From the cell containing the given text, extract its center point as [X, Y] coordinate. 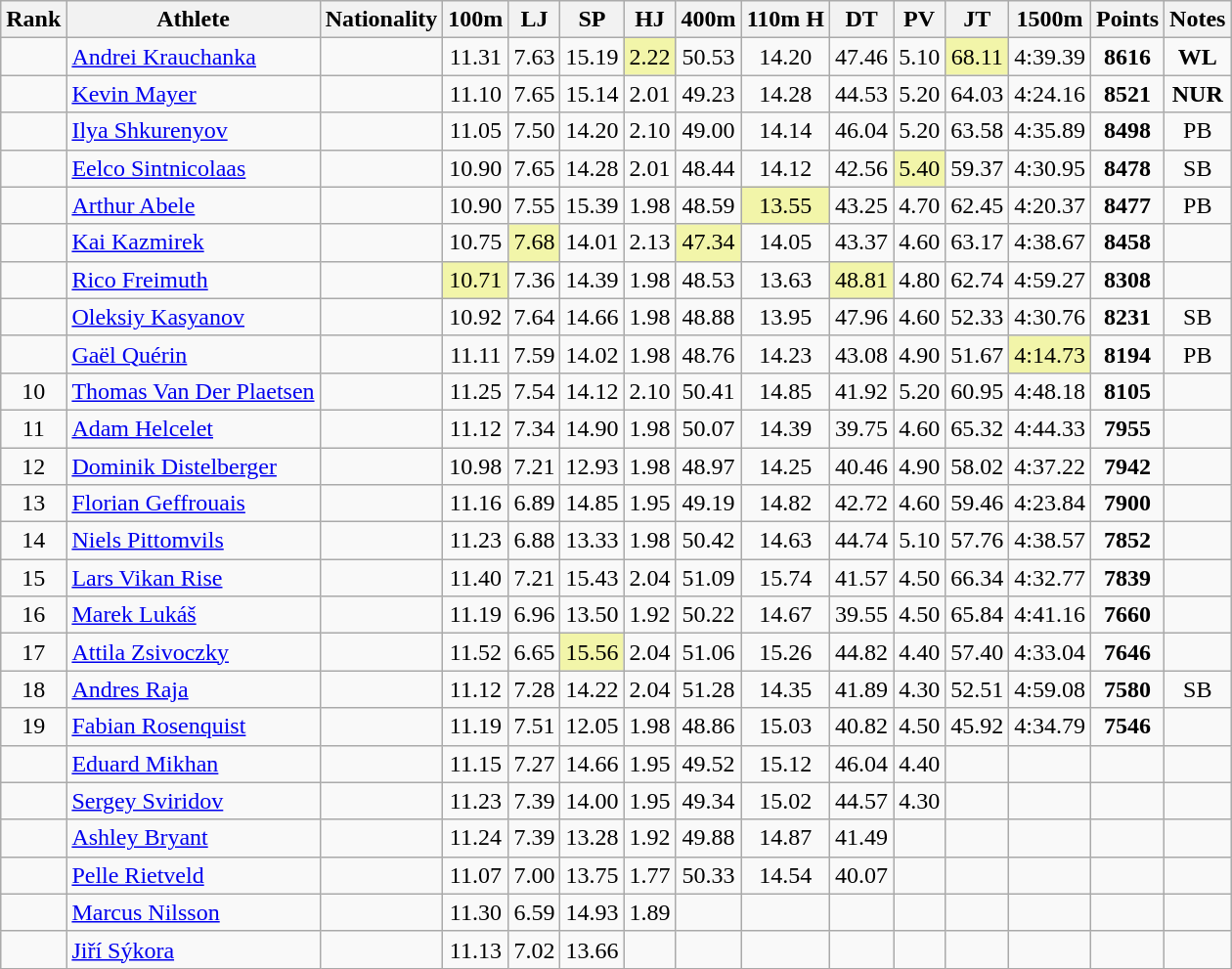
15.19 [593, 57]
7.50 [534, 131]
48.88 [708, 317]
6.59 [534, 912]
4:23.84 [1050, 504]
7.54 [534, 391]
Sergey Sviridov [194, 801]
Arthur Abele [194, 205]
52.33 [978, 317]
Oleksiy Kasyanov [194, 317]
4:48.18 [1050, 391]
14.82 [785, 504]
WL [1198, 57]
14.63 [785, 541]
Athlete [194, 20]
19 [33, 727]
49.23 [708, 94]
4:14.73 [1050, 354]
Marcus Nilsson [194, 912]
Kevin Mayer [194, 94]
11.24 [475, 838]
14.14 [785, 131]
11.07 [475, 875]
44.57 [862, 801]
4:24.16 [1050, 94]
Ilya Shkurenyov [194, 131]
43.37 [862, 242]
Kai Kazmirek [194, 242]
10.71 [475, 280]
14.87 [785, 838]
7.34 [534, 428]
5.40 [919, 168]
10.75 [475, 242]
57.40 [978, 652]
41.49 [862, 838]
40.82 [862, 727]
Marek Lukáš [194, 615]
6.88 [534, 541]
13.63 [785, 280]
8477 [1126, 205]
43.08 [862, 354]
7660 [1126, 615]
1.77 [649, 875]
4:59.08 [1050, 689]
15.12 [785, 764]
50.07 [708, 428]
JT [978, 20]
Pelle Rietveld [194, 875]
7.59 [534, 354]
50.42 [708, 541]
11.40 [475, 578]
45.92 [978, 727]
Thomas Van Der Plaetsen [194, 391]
14 [33, 541]
110m H [785, 20]
14.02 [593, 354]
Points [1126, 20]
15.14 [593, 94]
SP [593, 20]
51.67 [978, 354]
4:33.04 [1050, 652]
63.58 [978, 131]
7.64 [534, 317]
7.02 [534, 949]
6.65 [534, 652]
12.93 [593, 466]
Andres Raja [194, 689]
2.22 [649, 57]
Jiří Sýkora [194, 949]
Lars Vikan Rise [194, 578]
4:37.22 [1050, 466]
15 [33, 578]
11.11 [475, 354]
10.92 [475, 317]
Florian Geffrouais [194, 504]
14.25 [785, 466]
14.54 [785, 875]
18 [33, 689]
11.15 [475, 764]
50.33 [708, 875]
49.52 [708, 764]
12.05 [593, 727]
40.07 [862, 875]
52.51 [978, 689]
48.81 [862, 280]
Adam Helcelet [194, 428]
14.05 [785, 242]
15.74 [785, 578]
4:39.39 [1050, 57]
8458 [1126, 242]
Eduard Mikhan [194, 764]
15.43 [593, 578]
42.72 [862, 504]
7900 [1126, 504]
14.00 [593, 801]
47.96 [862, 317]
Niels Pittomvils [194, 541]
15.03 [785, 727]
11.13 [475, 949]
66.34 [978, 578]
Nationality [381, 20]
4:32.77 [1050, 578]
2.13 [649, 242]
1.89 [649, 912]
48.59 [708, 205]
7955 [1126, 428]
1500m [1050, 20]
Ashley Bryant [194, 838]
4:38.67 [1050, 242]
Rico Freimuth [194, 280]
4:41.16 [1050, 615]
7852 [1126, 541]
4:38.57 [1050, 541]
40.46 [862, 466]
41.89 [862, 689]
Fabian Rosenquist [194, 727]
13.75 [593, 875]
4:30.95 [1050, 168]
17 [33, 652]
49.34 [708, 801]
4.80 [919, 280]
48.97 [708, 466]
42.56 [862, 168]
13.33 [593, 541]
400m [708, 20]
47.34 [708, 242]
11.10 [475, 94]
12 [33, 466]
60.95 [978, 391]
41.92 [862, 391]
13.95 [785, 317]
HJ [649, 20]
4:20.37 [1050, 205]
48.86 [708, 727]
14.22 [593, 689]
51.09 [708, 578]
7.27 [534, 764]
11.30 [475, 912]
4:59.27 [1050, 280]
4:44.33 [1050, 428]
4:30.76 [1050, 317]
15.02 [785, 801]
47.46 [862, 57]
65.32 [978, 428]
LJ [534, 20]
7646 [1126, 652]
44.74 [862, 541]
6.89 [534, 504]
10.98 [475, 466]
16 [33, 615]
Dominik Distelberger [194, 466]
PV [919, 20]
11.52 [475, 652]
DT [862, 20]
62.45 [978, 205]
13.66 [593, 949]
15.39 [593, 205]
59.37 [978, 168]
Gaël Quérin [194, 354]
13.55 [785, 205]
44.82 [862, 652]
41.57 [862, 578]
49.19 [708, 504]
39.75 [862, 428]
11.25 [475, 391]
48.44 [708, 168]
8521 [1126, 94]
8231 [1126, 317]
48.53 [708, 280]
7942 [1126, 466]
50.22 [708, 615]
7.28 [534, 689]
50.41 [708, 391]
50.53 [708, 57]
8616 [1126, 57]
7546 [1126, 727]
7.63 [534, 57]
10 [33, 391]
65.84 [978, 615]
15.26 [785, 652]
11.16 [475, 504]
8498 [1126, 131]
7.55 [534, 205]
11.05 [475, 131]
Eelco Sintnicolaas [194, 168]
14.93 [593, 912]
Rank [33, 20]
14.67 [785, 615]
7.68 [534, 242]
8478 [1126, 168]
100m [475, 20]
14.23 [785, 354]
7.51 [534, 727]
44.53 [862, 94]
58.02 [978, 466]
64.03 [978, 94]
11 [33, 428]
49.88 [708, 838]
13 [33, 504]
6.96 [534, 615]
Andrei Krauchanka [194, 57]
14.90 [593, 428]
Attila Zsivoczky [194, 652]
51.06 [708, 652]
68.11 [978, 57]
8194 [1126, 354]
49.00 [708, 131]
4.70 [919, 205]
8308 [1126, 280]
15.56 [593, 652]
Notes [1198, 20]
7.36 [534, 280]
39.55 [862, 615]
48.76 [708, 354]
63.17 [978, 242]
7.00 [534, 875]
11.31 [475, 57]
8105 [1126, 391]
51.28 [708, 689]
4:35.89 [1050, 131]
14.01 [593, 242]
7839 [1126, 578]
7580 [1126, 689]
14.35 [785, 689]
13.50 [593, 615]
57.76 [978, 541]
4:34.79 [1050, 727]
43.25 [862, 205]
62.74 [978, 280]
13.28 [593, 838]
59.46 [978, 504]
NUR [1198, 94]
